Output the [X, Y] coordinate of the center of the cell containing the given text.  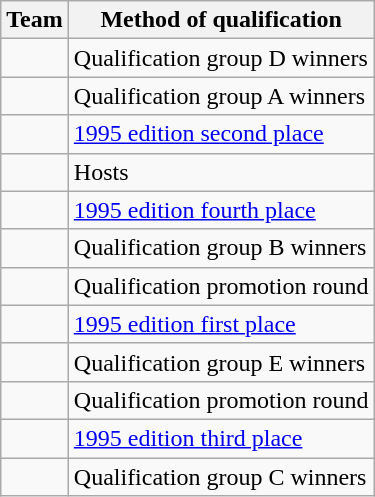
Team [35, 20]
Qualification group D winners [221, 58]
1995 edition third place [221, 438]
Qualification group B winners [221, 248]
Qualification group E winners [221, 362]
1995 edition fourth place [221, 210]
1995 edition first place [221, 324]
Method of qualification [221, 20]
1995 edition second place [221, 134]
Qualification group C winners [221, 477]
Hosts [221, 172]
Qualification group A winners [221, 96]
